Detect which cell encompasses the target text, then output its [X, Y] center coordinate. 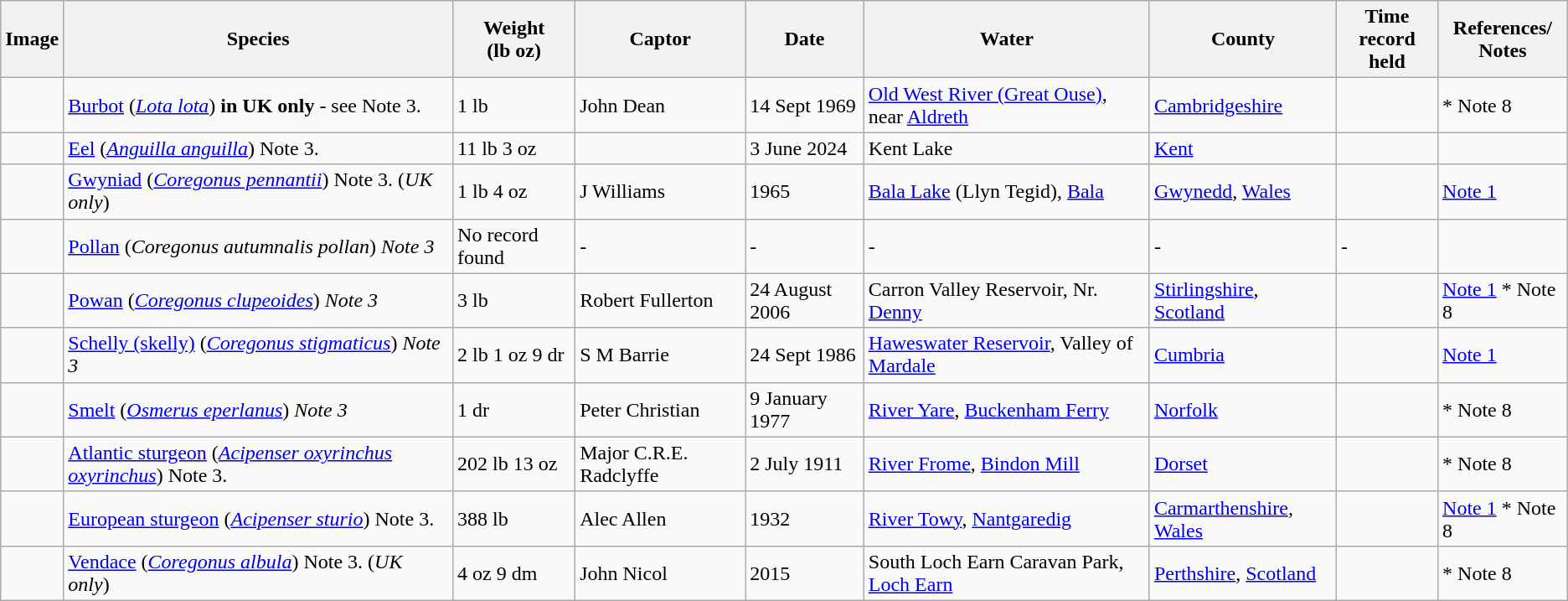
Powan (Coregonus clupeoides) Note 3 [258, 300]
Dorset [1243, 464]
Atlantic sturgeon (Acipenser oxyrinchus oxyrinchus) Note 3. [258, 464]
No record found [514, 246]
Alec Allen [660, 518]
Cumbria [1243, 355]
9 January 1977 [805, 409]
References/Notes [1503, 39]
Haweswater Reservoir, Valley of Mardale [1007, 355]
4 oz 9 dm [514, 573]
J Williams [660, 191]
1932 [805, 518]
Carron Valley Reservoir, Nr. Denny [1007, 300]
2 lb 1 oz 9 dr [514, 355]
Burbot (Lota lota) in UK only - see Note 3. [258, 106]
John Dean [660, 106]
River Yare, Buckenham Ferry [1007, 409]
14 Sept 1969 [805, 106]
Peter Christian [660, 409]
Kent Lake [1007, 148]
1 lb [514, 106]
Major C.R.E. Radclyffe [660, 464]
Kent [1243, 148]
2 July 1911 [805, 464]
1 lb 4 oz [514, 191]
Robert Fullerton [660, 300]
Eel (Anguilla anguilla) Note 3. [258, 148]
Gwynedd, Wales [1243, 191]
European sturgeon (Acipenser sturio) Note 3. [258, 518]
24 Sept 1986 [805, 355]
Schelly (skelly) (Coregonus stigmaticus) Note 3 [258, 355]
Carmarthenshire, Wales [1243, 518]
County [1243, 39]
Gwyniad (Coregonus pennantii) Note 3. (UK only) [258, 191]
388 lb [514, 518]
2015 [805, 573]
River Towy, Nantgaredig [1007, 518]
3 lb [514, 300]
Captor [660, 39]
Time recordheld [1387, 39]
Weight(lb oz) [514, 39]
24 August 2006 [805, 300]
Date [805, 39]
John Nicol [660, 573]
Old West River (Great Ouse), near Aldreth [1007, 106]
1965 [805, 191]
1 dr [514, 409]
Smelt (Osmerus eperlanus) Note 3 [258, 409]
11 lb 3 oz [514, 148]
Species [258, 39]
South Loch Earn Caravan Park, Loch Earn [1007, 573]
Pollan (Coregonus autumnalis pollan) Note 3 [258, 246]
202 lb 13 oz [514, 464]
Vendace (Coregonus albula) Note 3. (UK only) [258, 573]
Stirlingshire, Scotland [1243, 300]
Cambridgeshire [1243, 106]
River Frome, Bindon Mill [1007, 464]
3 June 2024 [805, 148]
Bala Lake (Llyn Tegid), Bala [1007, 191]
Image [32, 39]
S M Barrie [660, 355]
Perthshire, Scotland [1243, 573]
Water [1007, 39]
Norfolk [1243, 409]
